Return [x, y] of the center of cell containing provided text 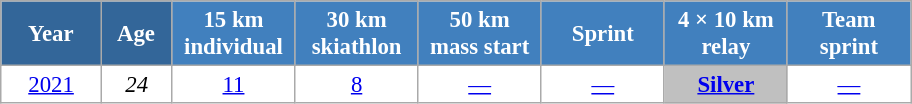
15 km individual [234, 34]
Team sprint [848, 34]
2021 [52, 85]
50 km mass start [480, 34]
11 [234, 85]
Year [52, 34]
8 [356, 85]
4 × 10 km relay [726, 34]
Age [136, 34]
24 [136, 85]
Sprint [602, 34]
Silver [726, 85]
30 km skiathlon [356, 34]
